Return [x, y] of the center of cell containing provided text 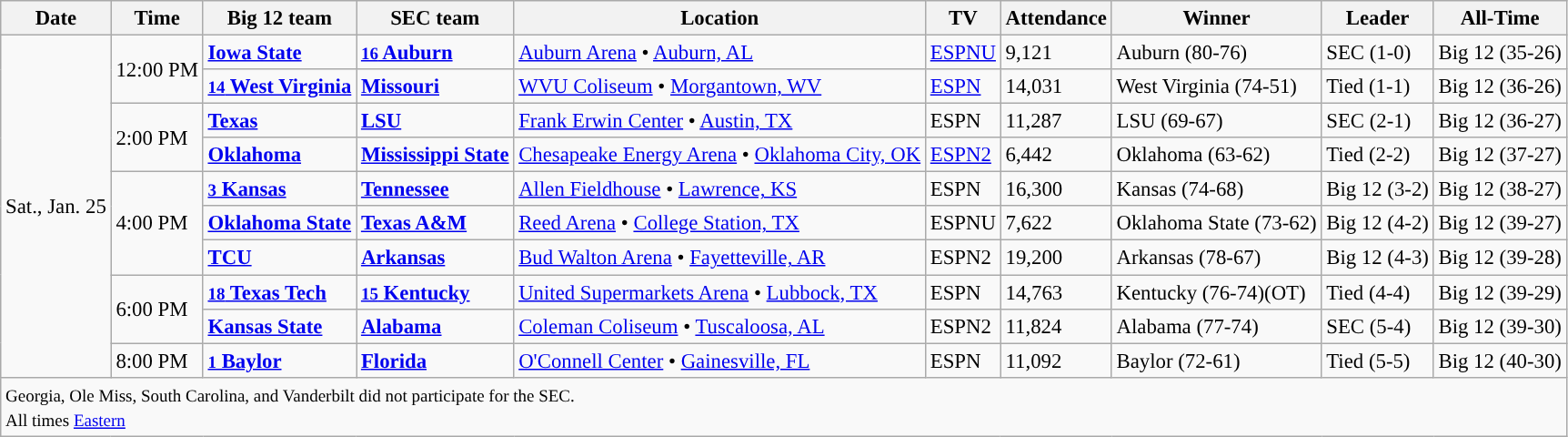
Big 12 (37-27) [1500, 155]
Bud Walton Arena • Fayetteville, AR [720, 258]
Leader [1377, 18]
Kentucky (76-74)(OT) [1217, 292]
Baylor (72-61) [1217, 361]
Georgia, Ole Miss, South Carolina, and Vanderbilt did not participate for the SEC.All times Eastern [784, 406]
Texas A&M [435, 223]
Coleman Coliseum • Tuscaloosa, AL [720, 326]
United Supermarkets Arena • Lubbock, TX [720, 292]
West Virginia (74-51) [1217, 86]
Attendance [1056, 18]
Oklahoma (63-62) [1217, 155]
Date [56, 18]
Arkansas [435, 258]
TCU [279, 258]
Mississippi State [435, 155]
Auburn (80-76) [1217, 53]
Reed Arena • College Station, TX [720, 223]
Big 12 (36-26) [1500, 86]
Frank Erwin Center • Austin, TX [720, 121]
9,121 [1056, 53]
Location [720, 18]
SEC (2-1) [1377, 121]
Big 12 (40-30) [1500, 361]
Big 12 (39-28) [1500, 258]
Tied (2-2) [1377, 155]
Alabama [435, 326]
7,622 [1056, 223]
Tied (1-1) [1377, 86]
11,287 [1056, 121]
16 Auburn [435, 53]
LSU [435, 121]
6,442 [1056, 155]
11,824 [1056, 326]
Iowa State [279, 53]
Tied (5-5) [1377, 361]
O'Connell Center • Gainesville, FL [720, 361]
Big 12 (36-27) [1500, 121]
Time [156, 18]
Arkansas (78-67) [1217, 258]
14,763 [1056, 292]
14 West Virginia [279, 86]
Big 12 (3-2) [1377, 189]
2:00 PM [156, 138]
SEC (5-4) [1377, 326]
Tennessee [435, 189]
WVU Coliseum • Morgantown, WV [720, 86]
Big 12 (4-3) [1377, 258]
Big 12 (4-2) [1377, 223]
Big 12 (39-30) [1500, 326]
Big 12 (39-29) [1500, 292]
3 Kansas [279, 189]
Big 12 (35-26) [1500, 53]
Tied (4-4) [1377, 292]
Big 12 team [279, 18]
Auburn Arena • Auburn, AL [720, 53]
TV [962, 18]
Kansas (74-68) [1217, 189]
SEC (1-0) [1377, 53]
1 Baylor [279, 361]
4:00 PM [156, 224]
All-Time [1500, 18]
Texas [279, 121]
16,300 [1056, 189]
15 Kentucky [435, 292]
8:00 PM [156, 361]
Florida [435, 361]
Sat., Jan. 25 [56, 207]
SEC team [435, 18]
Oklahoma State [279, 223]
11,092 [1056, 361]
Winner [1217, 18]
6:00 PM [156, 310]
Chesapeake Energy Arena • Oklahoma City, OK [720, 155]
14,031 [1056, 86]
Alabama (77-74) [1217, 326]
Allen Fieldhouse • Lawrence, KS [720, 189]
Kansas State [279, 326]
18 Texas Tech [279, 292]
Oklahoma [279, 155]
12:00 PM [156, 69]
Missouri [435, 86]
Big 12 (39-27) [1500, 223]
LSU (69-67) [1217, 121]
Big 12 (38-27) [1500, 189]
Oklahoma State (73-62) [1217, 223]
19,200 [1056, 258]
